Identify which cell holds the provided text, then report its [x, y] central coordinate. 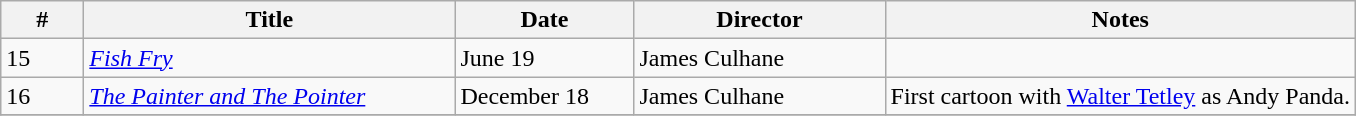
Notes [1120, 20]
# [42, 20]
December 18 [544, 96]
Date [544, 20]
Fish Fry [270, 58]
16 [42, 96]
The Painter and The Pointer [270, 96]
Director [760, 20]
June 19 [544, 58]
15 [42, 58]
First cartoon with Walter Tetley as Andy Panda. [1120, 96]
Title [270, 20]
